Return the [X, Y] coordinate for the center point of the cell that contains the specified text.  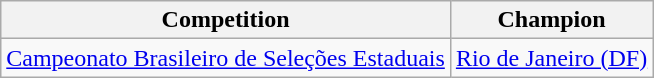
Rio de Janeiro (DF) [551, 58]
Campeonato Brasileiro de Seleções Estaduais [226, 58]
Champion [551, 20]
Competition [226, 20]
